For the text-containing cell, return its midpoint in (x, y) coordinate format. 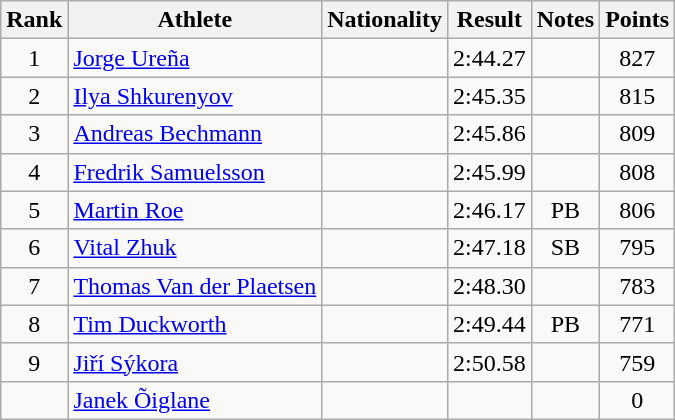
2:48.30 (489, 286)
783 (638, 286)
2:46.17 (489, 210)
759 (638, 362)
Athlete (195, 20)
Notes (565, 20)
2:47.18 (489, 248)
2:49.44 (489, 324)
2:45.86 (489, 134)
3 (34, 134)
827 (638, 58)
808 (638, 172)
2:50.58 (489, 362)
Jiří Sýkora (195, 362)
2:44.27 (489, 58)
5 (34, 210)
809 (638, 134)
2:45.99 (489, 172)
Result (489, 20)
Vital Zhuk (195, 248)
Jorge Ureña (195, 58)
Thomas Van der Plaetsen (195, 286)
Martin Roe (195, 210)
Fredrik Samuelsson (195, 172)
795 (638, 248)
SB (565, 248)
806 (638, 210)
771 (638, 324)
Points (638, 20)
Janek Õiglane (195, 400)
2:45.35 (489, 96)
9 (34, 362)
7 (34, 286)
1 (34, 58)
Nationality (385, 20)
815 (638, 96)
Ilya Shkurenyov (195, 96)
4 (34, 172)
0 (638, 400)
Rank (34, 20)
8 (34, 324)
6 (34, 248)
Tim Duckworth (195, 324)
Andreas Bechmann (195, 134)
2 (34, 96)
